Extract the [X, Y] coordinate from the center of the cell holding the provided text.  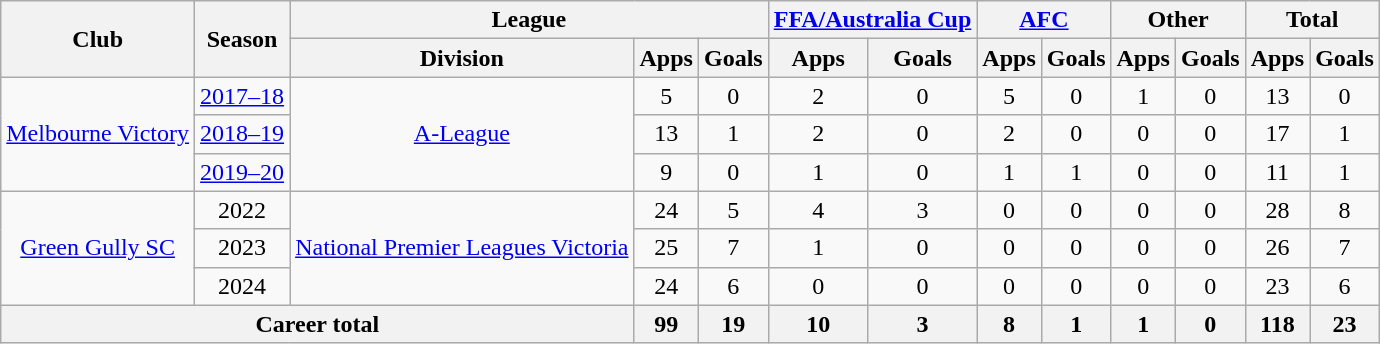
10 [818, 324]
Season [242, 39]
11 [1277, 172]
2022 [242, 210]
19 [733, 324]
2019–20 [242, 172]
League [530, 20]
Other [1178, 20]
Melbourne Victory [98, 134]
2017–18 [242, 96]
28 [1277, 210]
Career total [318, 324]
25 [666, 248]
A-League [462, 134]
9 [666, 172]
2024 [242, 286]
AFC [1044, 20]
2023 [242, 248]
Division [462, 58]
FFA/Australia Cup [872, 20]
National Premier Leagues Victoria [462, 248]
Green Gully SC [98, 248]
Club [98, 39]
4 [818, 210]
118 [1277, 324]
26 [1277, 248]
99 [666, 324]
17 [1277, 134]
2018–19 [242, 134]
Total [1312, 20]
